Extract the (x, y) coordinate from the center of the cell holding the provided text.  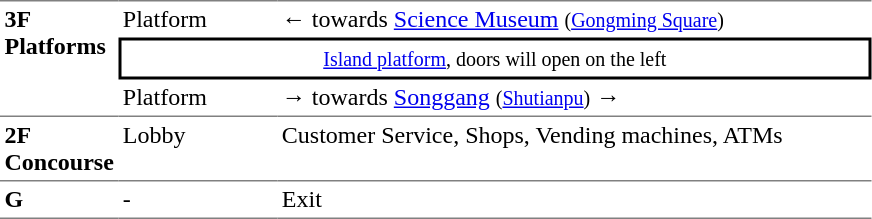
Lobby (198, 149)
Island platform, doors will open on the left (494, 59)
Customer Service, Shops, Vending machines, ATMs (574, 149)
3FPlatforms (59, 58)
2FConcourse (59, 149)
← towards Science Museum (Gongming Square) (574, 19)
→ towards Songgang (Shutianpu) → (574, 98)
